Capture the cell that displays the provided text and extract its (X, Y) central coordinate. 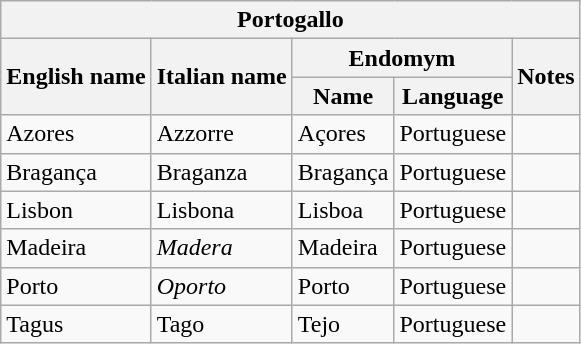
English name (76, 77)
Lisboa (343, 210)
Lisbon (76, 210)
Language (453, 96)
Azzorre (222, 134)
Notes (546, 77)
Azores (76, 134)
Tagus (76, 324)
Italian name (222, 77)
Açores (343, 134)
Braganza (222, 172)
Endomym (402, 58)
Lisbona (222, 210)
Oporto (222, 286)
Tago (222, 324)
Name (343, 96)
Portogallo (290, 20)
Tejo (343, 324)
Madera (222, 248)
